Return (x, y) of the center of cell containing provided text 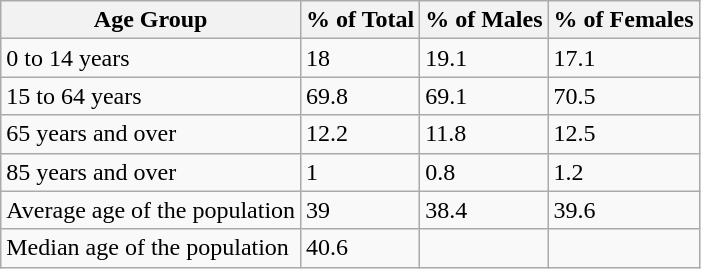
69.8 (360, 96)
15 to 64 years (151, 96)
Age Group (151, 20)
0.8 (484, 172)
12.5 (624, 134)
69.1 (484, 96)
85 years and over (151, 172)
38.4 (484, 210)
% of Females (624, 20)
1 (360, 172)
40.6 (360, 248)
11.8 (484, 134)
18 (360, 58)
65 years and over (151, 134)
Average age of the population (151, 210)
% of Males (484, 20)
19.1 (484, 58)
Median age of the population (151, 248)
70.5 (624, 96)
0 to 14 years (151, 58)
12.2 (360, 134)
17.1 (624, 58)
39 (360, 210)
% of Total (360, 20)
1.2 (624, 172)
39.6 (624, 210)
